Find where the given text appears and provide that cell's center as [X, Y] coordinate. 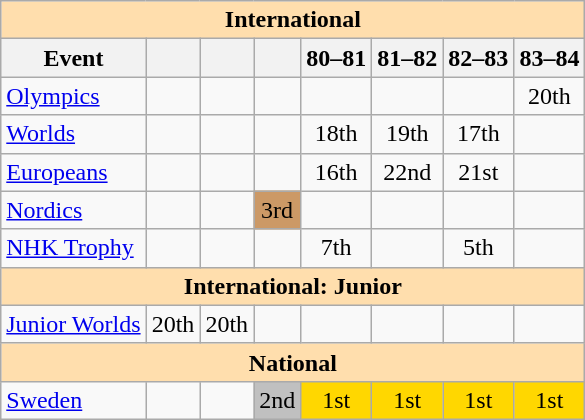
International: Junior [293, 286]
7th [336, 248]
19th [408, 134]
Olympics [74, 96]
Junior Worlds [74, 324]
National [293, 362]
International [293, 20]
80–81 [336, 58]
NHK Trophy [74, 248]
Worlds [74, 134]
Sweden [74, 400]
2nd [278, 400]
3rd [278, 210]
5th [478, 248]
81–82 [408, 58]
21st [478, 172]
82–83 [478, 58]
Europeans [74, 172]
18th [336, 134]
83–84 [550, 58]
Event [74, 58]
22nd [408, 172]
17th [478, 134]
16th [336, 172]
Nordics [74, 210]
